Output the (X, Y) coordinate of the center of the cell containing the given text.  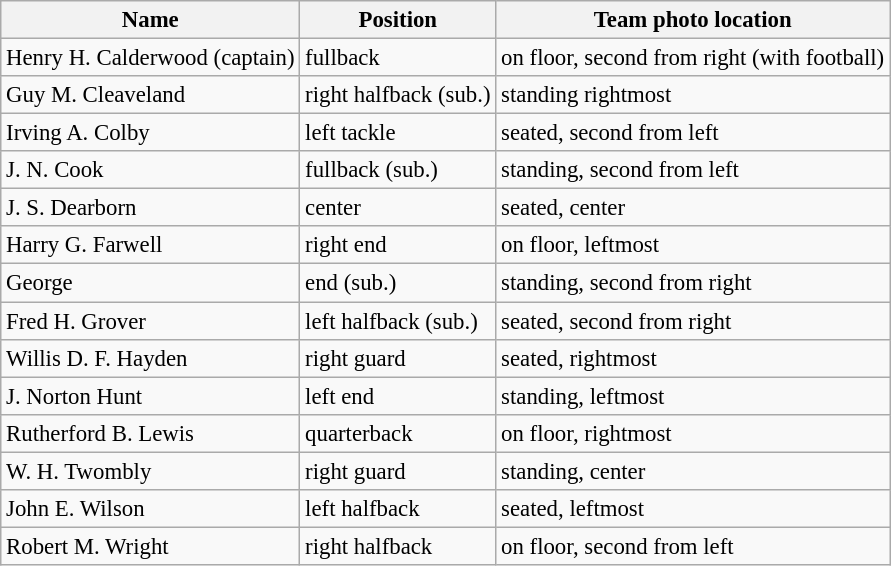
fullback (sub.) (398, 170)
J. N. Cook (150, 170)
Rutherford B. Lewis (150, 433)
quarterback (398, 433)
on floor, leftmost (693, 245)
Willis D. F. Hayden (150, 358)
on floor, rightmost (693, 433)
on floor, second from right (with football) (693, 58)
right halfback (398, 546)
center (398, 208)
standing, center (693, 471)
seated, second from left (693, 133)
Team photo location (693, 20)
standing, second from left (693, 170)
fullback (398, 58)
seated, second from right (693, 321)
seated, leftmost (693, 509)
Irving A. Colby (150, 133)
left halfback (sub.) (398, 321)
Guy M. Cleaveland (150, 95)
Position (398, 20)
right end (398, 245)
Harry G. Farwell (150, 245)
left tackle (398, 133)
seated, center (693, 208)
end (sub.) (398, 283)
right halfback (sub.) (398, 95)
J. S. Dearborn (150, 208)
standing, leftmost (693, 396)
John E. Wilson (150, 509)
Robert M. Wright (150, 546)
Fred H. Grover (150, 321)
seated, rightmost (693, 358)
left end (398, 396)
W. H. Twombly (150, 471)
J. Norton Hunt (150, 396)
on floor, second from left (693, 546)
Henry H. Calderwood (captain) (150, 58)
Name (150, 20)
standing, second from right (693, 283)
George (150, 283)
left halfback (398, 509)
standing rightmost (693, 95)
